Detect which cell encompasses the target text, then output its [x, y] center coordinate. 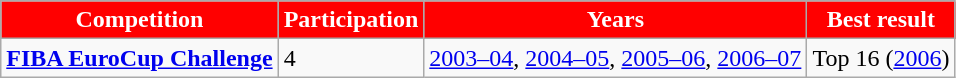
Competition [140, 20]
4 [351, 58]
Top 16 (2006) [881, 58]
2003–04, 2004–05, 2005–06, 2006–07 [616, 58]
FIBA EuroCup Challenge [140, 58]
Participation [351, 20]
Best result [881, 20]
Years [616, 20]
